Extract the (X, Y) coordinate from the center of the cell holding the provided text.  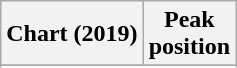
Chart (2019) (72, 34)
Peak position (189, 34)
